Determine the [X, Y] coordinate at the center of the cell enclosing the given text.  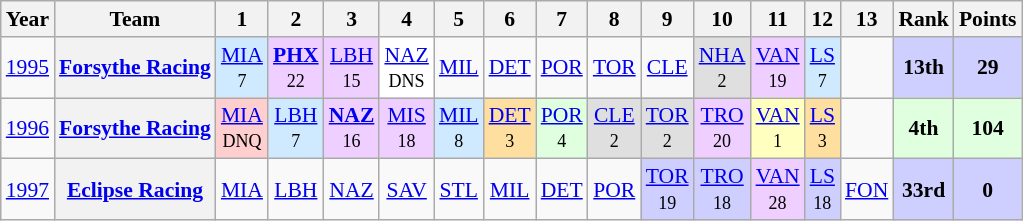
8 [614, 19]
1997 [28, 190]
NAZDNS [406, 68]
SAV [406, 190]
NHA2 [722, 68]
5 [459, 19]
Points [988, 19]
LBH15 [352, 68]
LBH [296, 190]
LS7 [822, 68]
LBH7 [296, 128]
3 [352, 19]
VAN1 [778, 128]
CLE2 [614, 128]
9 [668, 19]
FON [866, 190]
NAZ [352, 190]
POR4 [562, 128]
MIS18 [406, 128]
2 [296, 19]
29 [988, 68]
MIL8 [459, 128]
13th [924, 68]
Rank [924, 19]
11 [778, 19]
MIA [242, 190]
1995 [28, 68]
0 [988, 190]
VAN28 [778, 190]
CLE [668, 68]
STL [459, 190]
NAZ16 [352, 128]
DET3 [510, 128]
TRO20 [722, 128]
1 [242, 19]
1996 [28, 128]
MIA7 [242, 68]
Year [28, 19]
LS3 [822, 128]
33rd [924, 190]
TOR2 [668, 128]
4 [406, 19]
MIADNQ [242, 128]
104 [988, 128]
12 [822, 19]
TOR [614, 68]
LS18 [822, 190]
6 [510, 19]
TRO18 [722, 190]
PHX22 [296, 68]
Team [135, 19]
10 [722, 19]
7 [562, 19]
TOR19 [668, 190]
13 [866, 19]
Eclipse Racing [135, 190]
4th [924, 128]
VAN19 [778, 68]
